Determine the [x, y] coordinate at the center of the cell enclosing the given text.  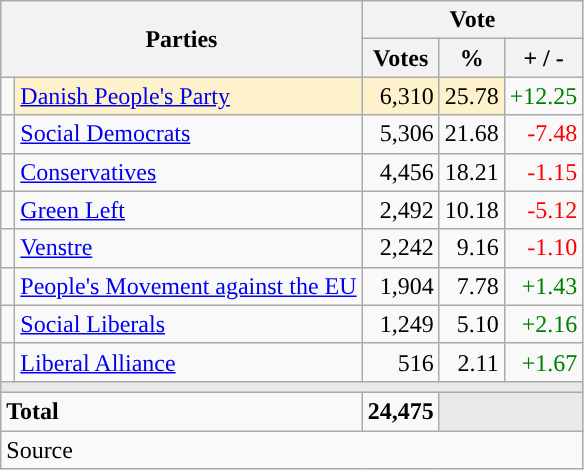
-1.15 [544, 172]
Conservatives [188, 172]
5.10 [472, 324]
516 [400, 362]
People's Movement against the EU [188, 286]
Vote [472, 20]
Votes [400, 58]
5,306 [400, 134]
24,475 [400, 411]
6,310 [400, 96]
% [472, 58]
Liberal Alliance [188, 362]
+1.43 [544, 286]
Social Liberals [188, 324]
+12.25 [544, 96]
-5.12 [544, 210]
+2.16 [544, 324]
Social Democrats [188, 134]
4,456 [400, 172]
Danish People's Party [188, 96]
2.11 [472, 362]
9.16 [472, 248]
10.18 [472, 210]
1,904 [400, 286]
+ / - [544, 58]
21.68 [472, 134]
2,242 [400, 248]
1,249 [400, 324]
25.78 [472, 96]
Source [292, 449]
7.78 [472, 286]
Venstre [188, 248]
Total [182, 411]
-7.48 [544, 134]
2,492 [400, 210]
18.21 [472, 172]
+1.67 [544, 362]
Green Left [188, 210]
-1.10 [544, 248]
Parties [182, 39]
